Determine the [x, y] coordinate at the center of the cell enclosing the given text.  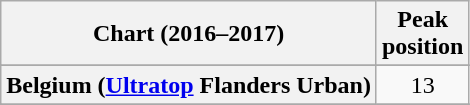
Chart (2016–2017) [189, 34]
13 [422, 85]
Peakposition [422, 34]
Belgium (Ultratop Flanders Urban) [189, 85]
